From the cell containing the given text, extract its center point as (x, y) coordinate. 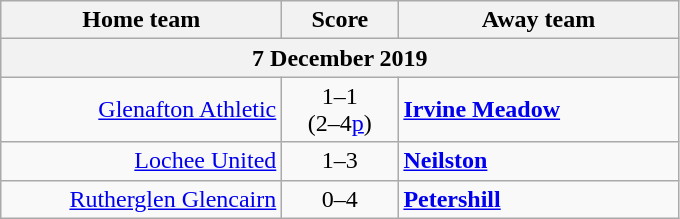
1–1(2–4p) (340, 110)
0–4 (340, 199)
Lochee United (142, 161)
Irvine Meadow (538, 110)
Away team (538, 20)
Glenafton Athletic (142, 110)
Score (340, 20)
Rutherglen Glencairn (142, 199)
Home team (142, 20)
Neilston (538, 161)
Petershill (538, 199)
7 December 2019 (340, 58)
1–3 (340, 161)
